Search for the cell housing the specified text and yield its [x, y] center coordinate. 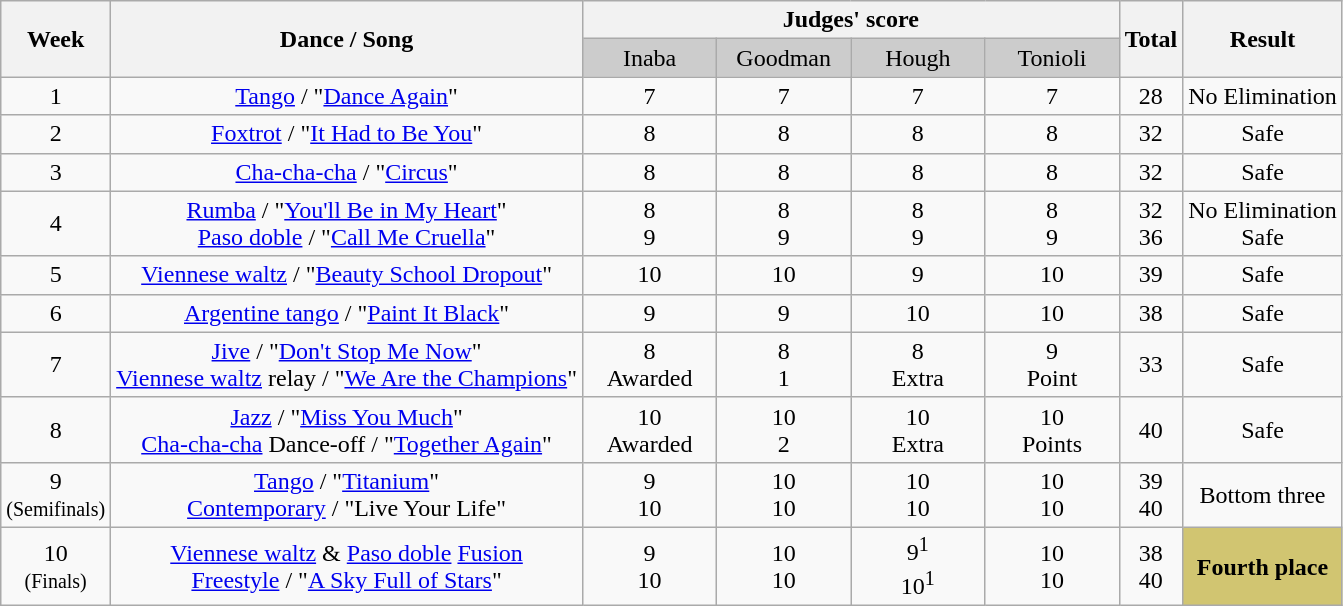
6 [56, 313]
Hough [918, 58]
Fourth place [1263, 566]
Rumba / "You'll Be in My Heart"Paso doble / "Call Me Cruella" [347, 224]
Jive / "Don't Stop Me Now"Viennese waltz relay / "We Are the Champions" [347, 364]
Cha-cha-cha / "Circus" [347, 172]
Tango / "Titanium"Contemporary / "Live Your Life" [347, 494]
8Awarded [649, 364]
No Elimination [1263, 96]
3236 [1151, 224]
No EliminationSafe [1263, 224]
2 [56, 134]
Tonioli [1052, 58]
9Point [1052, 364]
5 [56, 275]
39 [1151, 275]
3 [56, 172]
10Awarded [649, 430]
Bottom three [1263, 494]
10(Finals) [56, 566]
Jazz / "Miss You Much"Cha-cha-cha Dance-off / "Together Again" [347, 430]
102 [784, 430]
9(Semifinals) [56, 494]
3840 [1151, 566]
1 [56, 96]
40 [1151, 430]
8Extra [918, 364]
10Extra [918, 430]
10Points [1052, 430]
33 [1151, 364]
Judges' score [850, 20]
28 [1151, 96]
3940 [1151, 494]
Week [56, 39]
81 [784, 364]
Tango / "Dance Again" [347, 96]
38 [1151, 313]
4 [56, 224]
91101 [918, 566]
Total [1151, 39]
Foxtrot / "It Had to Be You" [347, 134]
Argentine tango / "Paint It Black" [347, 313]
Viennese waltz / "Beauty School Dropout" [347, 275]
Dance / Song [347, 39]
Inaba [649, 58]
Result [1263, 39]
Viennese waltz & Paso doble FusionFreestyle / "A Sky Full of Stars" [347, 566]
Goodman [784, 58]
